Determine the [X, Y] coordinate at the center of the cell enclosing the given text.  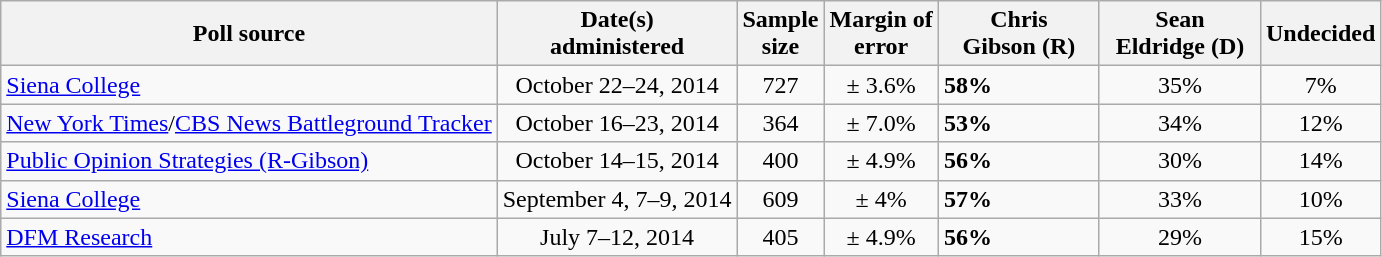
12% [1320, 123]
SeanEldridge (D) [1180, 34]
DFM Research [249, 237]
364 [780, 123]
35% [1180, 85]
15% [1320, 237]
405 [780, 237]
10% [1320, 199]
400 [780, 161]
33% [1180, 199]
± 4% [881, 199]
609 [780, 199]
± 3.6% [881, 85]
Margin oferror [881, 34]
Poll source [249, 34]
34% [1180, 123]
Public Opinion Strategies (R-Gibson) [249, 161]
ChrisGibson (R) [1018, 34]
Undecided [1320, 34]
58% [1018, 85]
57% [1018, 199]
September 4, 7–9, 2014 [617, 199]
53% [1018, 123]
14% [1320, 161]
Date(s)administered [617, 34]
29% [1180, 237]
New York Times/CBS News Battleground Tracker [249, 123]
Samplesize [780, 34]
October 16–23, 2014 [617, 123]
727 [780, 85]
July 7–12, 2014 [617, 237]
October 22–24, 2014 [617, 85]
30% [1180, 161]
± 7.0% [881, 123]
7% [1320, 85]
October 14–15, 2014 [617, 161]
